For the text-containing cell, return its midpoint in (X, Y) coordinate format. 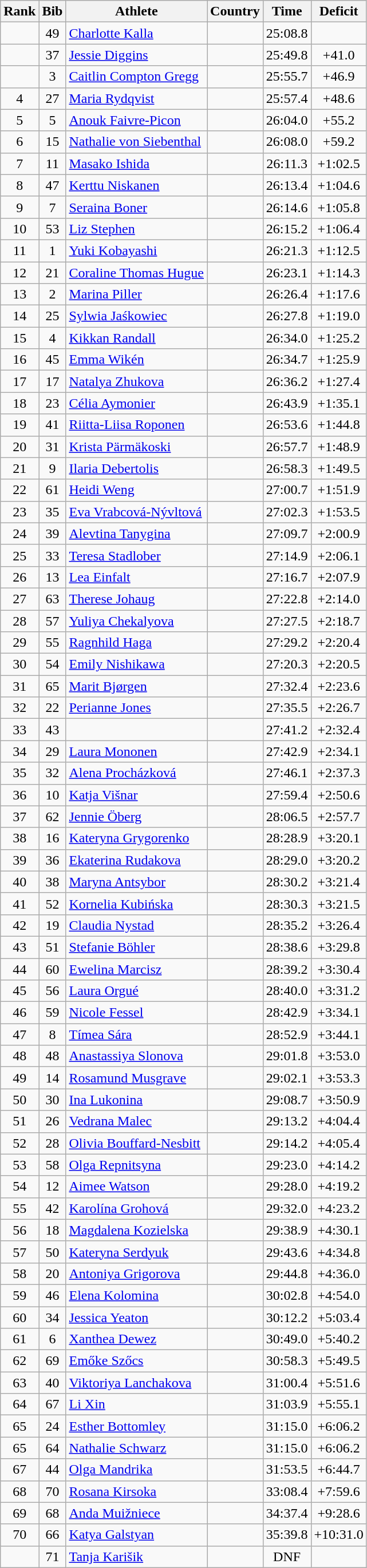
27:41.2 (287, 730)
Rosana Kirsoka (136, 1491)
Jessie Diggins (136, 55)
Heidi Weng (136, 490)
Xanthea Dewez (136, 1339)
Riitta-Liisa Roponen (136, 425)
Anastassiya Slonova (136, 1056)
+3:31.2 (339, 991)
+1:27.4 (339, 381)
28:35.2 (287, 925)
+2:50.6 (339, 795)
+1:14.3 (339, 273)
1 (53, 250)
Olga Mandrika (136, 1470)
Yuki Kobayashi (136, 250)
Rosamund Musgrave (136, 1078)
+3:20.2 (339, 860)
Elena Kolomina (136, 1295)
Kateryna Serdyuk (136, 1252)
Nathalie von Siebenthal (136, 142)
30:12.2 (287, 1317)
Deficit (339, 11)
26:21.3 (287, 250)
+1:44.8 (339, 425)
Olivia Bouffard-Nesbitt (136, 1143)
Marit Bjørgen (136, 686)
+4:30.1 (339, 1230)
Nathalie Schwarz (136, 1448)
Katya Galstyan (136, 1535)
+3:50.9 (339, 1100)
29:43.6 (287, 1252)
34:37.4 (287, 1513)
27:22.8 (287, 599)
Stefanie Böhler (136, 947)
28:52.9 (287, 1034)
+1:17.6 (339, 295)
+5:51.6 (339, 1383)
Maria Rydqvist (136, 98)
+1:53.5 (339, 512)
28:40.0 (287, 991)
Claudia Nystad (136, 925)
Ekaterina Rudakova (136, 860)
33:08.4 (287, 1491)
25:49.8 (287, 55)
+2:37.3 (339, 773)
Emma Wikén (136, 360)
29:23.0 (287, 1165)
Tímea Sára (136, 1034)
+1:49.5 (339, 468)
Anouk Faivre-Picon (136, 120)
Kornelia Kubińska (136, 904)
Célia Aymonier (136, 403)
+1:02.5 (339, 164)
26:58.3 (287, 468)
+2:34.1 (339, 751)
Masako Ishida (136, 164)
+4:23.2 (339, 1208)
27:32.4 (287, 686)
29:13.2 (287, 1121)
Yuliya Chekalyova (136, 620)
+41.0 (339, 55)
+1:35.1 (339, 403)
Anda Muižniece (136, 1513)
28:29.0 (287, 860)
27:42.9 (287, 751)
+4:54.0 (339, 1295)
Nicole Fessel (136, 1013)
+3:30.4 (339, 969)
Caitlin Compton Gregg (136, 77)
+4:34.8 (339, 1252)
26:34.0 (287, 338)
27:16.7 (287, 577)
Charlotte Kalla (136, 33)
+7:59.6 (339, 1491)
30:49.0 (287, 1339)
Tanja Karišik (136, 1557)
71 (53, 1557)
Teresa Stadlober (136, 555)
Seraina Boner (136, 207)
+2:06.1 (339, 555)
30:58.3 (287, 1361)
+3:21.5 (339, 904)
+2:32.4 (339, 730)
+2:57.7 (339, 817)
+2:20.4 (339, 643)
27:14.9 (287, 555)
+1:48.9 (339, 447)
28:42.9 (287, 1013)
Athlete (136, 11)
Maryna Antsybor (136, 882)
26:04.0 (287, 120)
Kateryna Grygorenko (136, 838)
28:06.5 (287, 817)
+1:25.2 (339, 338)
26:27.8 (287, 316)
+5:49.5 (339, 1361)
26:08.0 (287, 142)
Sylwia Jaśkowiec (136, 316)
28:39.2 (287, 969)
Lea Einfalt (136, 577)
28:30.3 (287, 904)
Esther Bottomley (136, 1426)
26:14.6 (287, 207)
25:57.4 (287, 98)
+2:26.7 (339, 708)
26:36.2 (287, 381)
Laura Mononen (136, 751)
27:46.1 (287, 773)
25:55.7 (287, 77)
+1:51.9 (339, 490)
+5:55.1 (339, 1404)
26:15.2 (287, 229)
+3:53.3 (339, 1078)
+3:21.4 (339, 882)
Magdalena Kozielska (136, 1230)
Natalya Zhukova (136, 381)
35:39.8 (287, 1535)
+1:05.8 (339, 207)
26:23.1 (287, 273)
Karolína Grohová (136, 1208)
+4:36.0 (339, 1273)
+9:28.6 (339, 1513)
29:08.7 (287, 1100)
Liz Stephen (136, 229)
28:28.9 (287, 838)
29:32.0 (287, 1208)
Rank (19, 11)
+3:44.1 (339, 1034)
Time (287, 11)
+3:26.4 (339, 925)
+1:06.4 (339, 229)
Ewelina Marcisz (136, 969)
Jennie Öberg (136, 817)
+55.2 (339, 120)
+1:25.9 (339, 360)
27:09.7 (287, 534)
26:13.4 (287, 185)
+4:04.4 (339, 1121)
Alevtina Tanygina (136, 534)
27:02.3 (287, 512)
Country (235, 11)
27:29.2 (287, 643)
27:20.3 (287, 664)
+4:19.2 (339, 1187)
3 (53, 77)
28:38.6 (287, 947)
+1:19.0 (339, 316)
27:59.4 (287, 795)
Vedrana Malec (136, 1121)
+2:20.5 (339, 664)
+1:12.5 (339, 250)
30:02.8 (287, 1295)
Laura Orgué (136, 991)
Ina Lukonina (136, 1100)
Emily Nishikawa (136, 664)
Aimee Watson (136, 1187)
29:01.8 (287, 1056)
+2:07.9 (339, 577)
Eva Vrabcová-Nývltová (136, 512)
2 (53, 295)
Kikkan Randall (136, 338)
+2:00.9 (339, 534)
26:34.7 (287, 360)
+48.6 (339, 98)
29:44.8 (287, 1273)
Emőke Szőcs (136, 1361)
Coraline Thomas Hugue (136, 273)
Katja Višnar (136, 795)
Antoniya Grigorova (136, 1273)
26:26.4 (287, 295)
Krista Pärmäkoski (136, 447)
+59.2 (339, 142)
Therese Johaug (136, 599)
66 (53, 1535)
Kerttu Niskanen (136, 185)
Marina Piller (136, 295)
Li Xin (136, 1404)
+46.9 (339, 77)
Perianne Jones (136, 708)
27:27.5 (287, 620)
29:38.9 (287, 1230)
+5:03.4 (339, 1317)
31:00.4 (287, 1383)
+3:29.8 (339, 947)
25:08.8 (287, 33)
DNF (287, 1557)
+6:44.7 (339, 1470)
+2:14.0 (339, 599)
+3:20.1 (339, 838)
Ilaria Debertolis (136, 468)
31:03.9 (287, 1404)
+2:18.7 (339, 620)
29:28.0 (287, 1187)
+3:34.1 (339, 1013)
27:00.7 (287, 490)
Jessica Yeaton (136, 1317)
Alena Procházková (136, 773)
26:53.6 (287, 425)
Olga Repnitsyna (136, 1165)
28:30.2 (287, 882)
29:02.1 (287, 1078)
Viktoriya Lanchakova (136, 1383)
27:35.5 (287, 708)
26:43.9 (287, 403)
+4:14.2 (339, 1165)
+4:05.4 (339, 1143)
Bib (53, 11)
+3:53.0 (339, 1056)
+10:31.0 (339, 1535)
+2:23.6 (339, 686)
26:11.3 (287, 164)
+5:40.2 (339, 1339)
Ragnhild Haga (136, 643)
+1:04.6 (339, 185)
31:53.5 (287, 1470)
26:57.7 (287, 447)
29:14.2 (287, 1143)
